From the cell containing the given text, extract its center point as (x, y) coordinate. 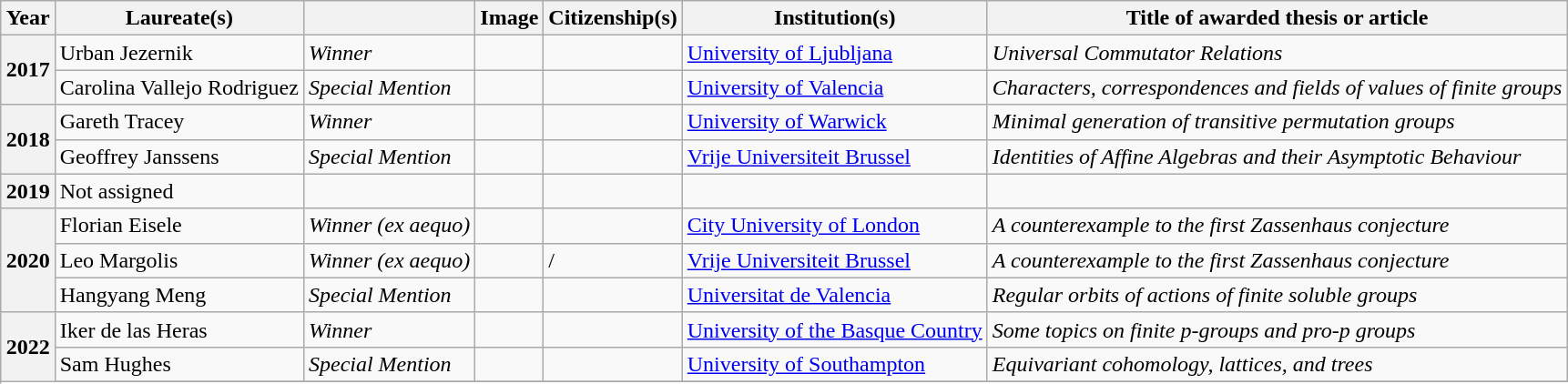
Laureate(s) (178, 18)
Urban Jezernik (178, 53)
Geoffrey Janssens (178, 157)
Equivariant cohomology, lattices, and trees (1277, 364)
Sam Hughes (178, 364)
University of the Basque Country (834, 329)
2017 (27, 70)
Minimal generation of transitive permutation groups (1277, 122)
University of Warwick (834, 122)
Not assigned (178, 191)
City University of London (834, 226)
2019 (27, 191)
Image (510, 18)
/ (613, 260)
Florian Eisele (178, 226)
Iker de las Heras (178, 329)
Leo Margolis (178, 260)
Citizenship(s) (613, 18)
Characters, correspondences and fields of values of finite groups (1277, 87)
2022 (27, 347)
Some topics on finite p-groups and pro-p groups (1277, 329)
Hangyang Meng (178, 295)
Year (27, 18)
Institution(s) (834, 18)
Gareth Tracey (178, 122)
University of Valencia (834, 87)
Identities of Affine Algebras and their Asymptotic Behaviour (1277, 157)
2020 (27, 260)
Regular orbits of actions of finite soluble groups (1277, 295)
Title of awarded thesis or article (1277, 18)
Carolina Vallejo Rodriguez (178, 87)
Universitat de Valencia (834, 295)
2018 (27, 139)
University of Ljubljana (834, 53)
Universal Commutator Relations (1277, 53)
University of Southampton (834, 364)
